Search for the cell housing the specified text and yield its [X, Y] center coordinate. 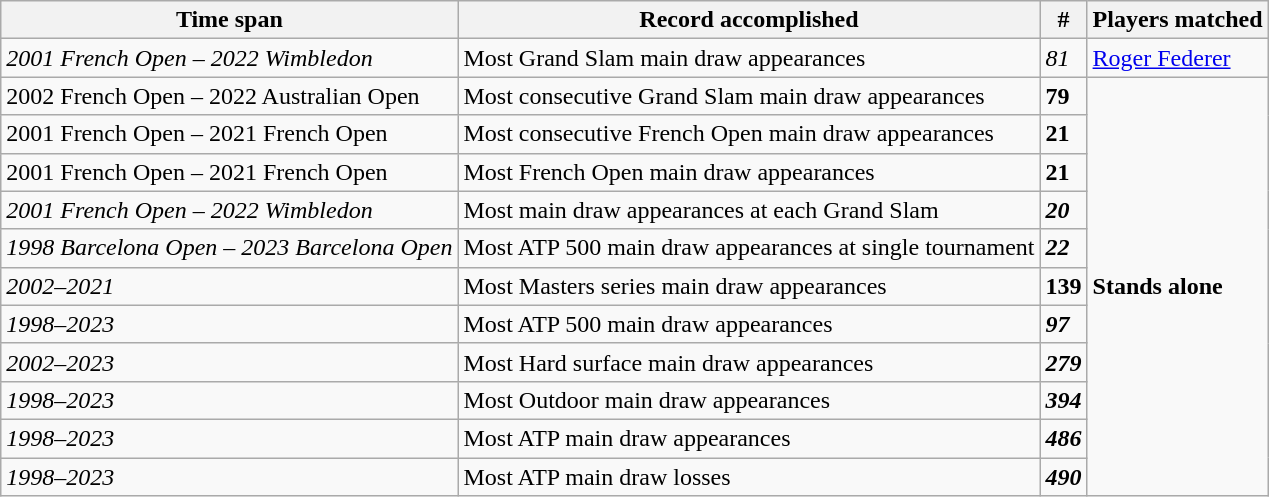
Most Hard surface main draw appearances [749, 362]
2002–2023 [230, 362]
Players matched [1178, 20]
2002 French Open – 2022 Australian Open [230, 96]
Most ATP main draw losses [749, 477]
97 [1064, 324]
279 [1064, 362]
Most ATP main draw appearances [749, 438]
Most Grand Slam main draw appearances [749, 58]
Most Outdoor main draw appearances [749, 400]
139 [1064, 286]
Most French Open main draw appearances [749, 172]
# [1064, 20]
Most consecutive French Open main draw appearances [749, 134]
486 [1064, 438]
394 [1064, 400]
Most consecutive Grand Slam main draw appearances [749, 96]
490 [1064, 477]
Most Masters series main draw appearances [749, 286]
20 [1064, 210]
Most ATP 500 main draw appearances [749, 324]
2002–2021 [230, 286]
22 [1064, 248]
81 [1064, 58]
Stands alone [1178, 286]
Roger Federer [1178, 58]
Time span [230, 20]
1998 Barcelona Open – 2023 Barcelona Open [230, 248]
Most ATP 500 main draw appearances at single tournament [749, 248]
Record accomplished [749, 20]
79 [1064, 96]
Most main draw appearances at each Grand Slam [749, 210]
